Capture the cell that displays the provided text and extract its [X, Y] central coordinate. 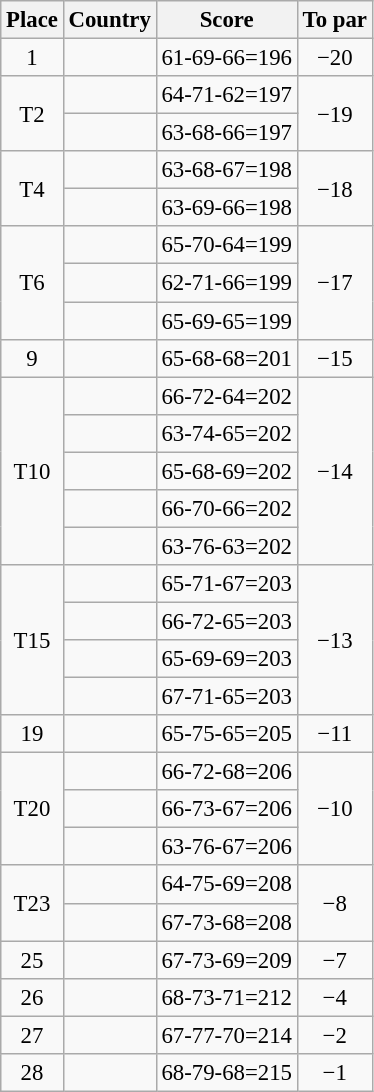
−2 [334, 1035]
−19 [334, 114]
−15 [334, 358]
28 [32, 1073]
63-76-63=202 [226, 546]
62-71-66=199 [226, 283]
To par [334, 20]
65-69-65=199 [226, 321]
25 [32, 960]
−8 [334, 904]
65-71-67=203 [226, 584]
66-73-67=206 [226, 809]
63-68-66=197 [226, 133]
65-70-64=199 [226, 245]
−7 [334, 960]
65-68-69=202 [226, 471]
T2 [32, 114]
−11 [334, 734]
67-71-65=203 [226, 697]
Score [226, 20]
−13 [334, 640]
T15 [32, 640]
26 [32, 997]
−1 [334, 1073]
Country [110, 20]
−14 [334, 471]
66-70-66=202 [226, 509]
−17 [334, 282]
27 [32, 1035]
T20 [32, 810]
Place [32, 20]
68-73-71=212 [226, 997]
−18 [334, 188]
9 [32, 358]
1 [32, 58]
T10 [32, 471]
64-71-62=197 [226, 95]
63-68-67=198 [226, 170]
65-75-65=205 [226, 734]
T4 [32, 188]
T6 [32, 282]
68-79-68=215 [226, 1073]
67-77-70=214 [226, 1035]
63-76-67=206 [226, 847]
61-69-66=196 [226, 58]
−10 [334, 810]
−4 [334, 997]
19 [32, 734]
66-72-64=202 [226, 396]
66-72-65=203 [226, 621]
65-68-68=201 [226, 358]
65-69-69=203 [226, 659]
−20 [334, 58]
T23 [32, 904]
67-73-68=208 [226, 922]
64-75-69=208 [226, 885]
67-73-69=209 [226, 960]
66-72-68=206 [226, 772]
63-69-66=198 [226, 208]
63-74-65=202 [226, 433]
